Detect which cell encompasses the target text, then output its [x, y] center coordinate. 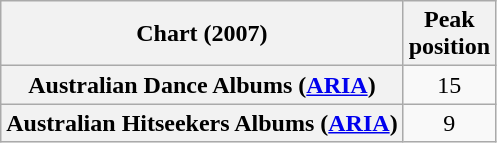
Australian Hitseekers Albums (ARIA) [202, 123]
Chart (2007) [202, 34]
Australian Dance Albums (ARIA) [202, 85]
15 [449, 85]
9 [449, 123]
Peakposition [449, 34]
